Extract the [X, Y] coordinate from the center of the cell holding the provided text.  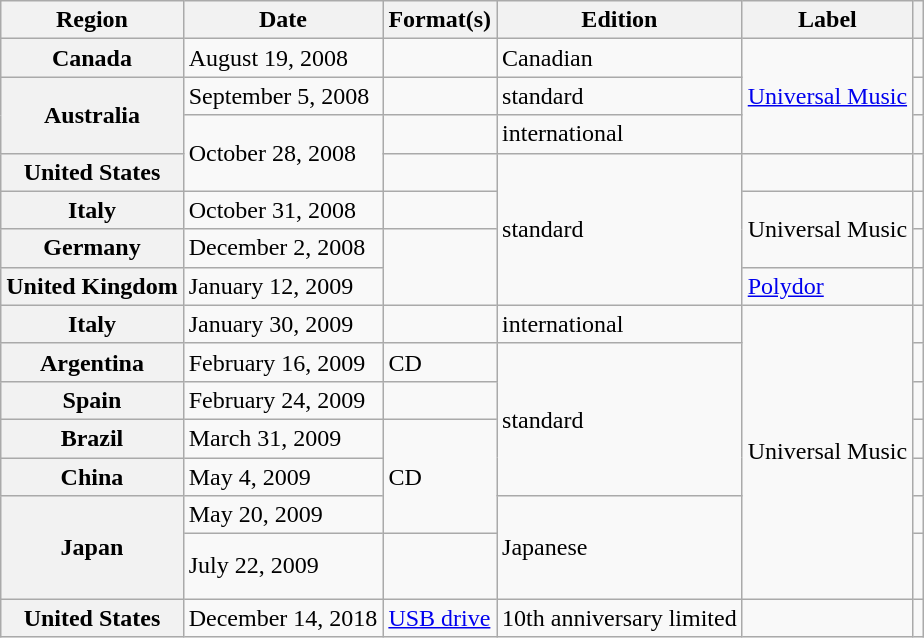
January 12, 2009 [283, 286]
October 28, 2008 [283, 153]
Canadian [620, 58]
October 31, 2008 [283, 210]
Format(s) [440, 20]
May 20, 2009 [283, 515]
Label [827, 20]
February 24, 2009 [283, 400]
Japanese [620, 548]
United Kingdom [92, 286]
Spain [92, 400]
August 19, 2008 [283, 58]
February 16, 2009 [283, 362]
January 30, 2009 [283, 324]
Edition [620, 20]
Brazil [92, 438]
Germany [92, 248]
May 4, 2009 [283, 477]
Canada [92, 58]
Japan [92, 548]
July 22, 2009 [283, 566]
September 5, 2008 [283, 96]
March 31, 2009 [283, 438]
Polydor [827, 286]
Region [92, 20]
December 14, 2018 [283, 618]
10th anniversary limited [620, 618]
China [92, 477]
December 2, 2008 [283, 248]
Date [283, 20]
Argentina [92, 362]
USB drive [440, 618]
Australia [92, 115]
